Provide the [X, Y] coordinate of the cell's center where the given text is located.  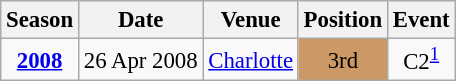
Season [40, 20]
Date [140, 20]
Venue [250, 20]
3rd [342, 60]
2008 [40, 60]
26 Apr 2008 [140, 60]
Event [421, 20]
C21 [421, 60]
Position [342, 20]
Charlotte [250, 60]
